For the text-containing cell, return its midpoint in [x, y] coordinate format. 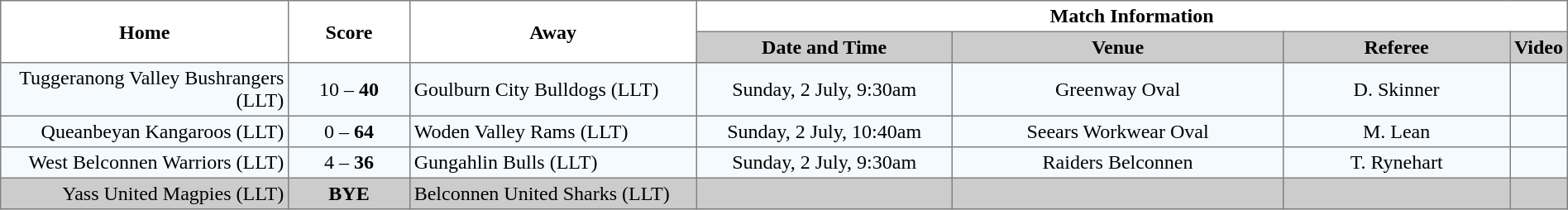
Yass United Magpies (LLT) [145, 193]
Referee [1397, 47]
D. Skinner [1397, 89]
Raiders Belconnen [1117, 163]
Home [145, 31]
Goulburn City Bulldogs (LLT) [552, 89]
Gungahlin Bulls (LLT) [552, 163]
0 – 64 [349, 131]
Video [1539, 47]
T. Rynehart [1397, 163]
West Belconnen Warriors (LLT) [145, 163]
Greenway Oval [1117, 89]
Match Information [1131, 17]
4 – 36 [349, 163]
Score [349, 31]
Venue [1117, 47]
Belconnen United Sharks (LLT) [552, 193]
Date and Time [825, 47]
Queanbeyan Kangaroos (LLT) [145, 131]
BYE [349, 193]
Tuggeranong Valley Bushrangers (LLT) [145, 89]
10 – 40 [349, 89]
Seears Workwear Oval [1117, 131]
Away [552, 31]
M. Lean [1397, 131]
Woden Valley Rams (LLT) [552, 131]
Sunday, 2 July, 10:40am [825, 131]
